Output the [x, y] coordinate of the center of the cell containing the given text.  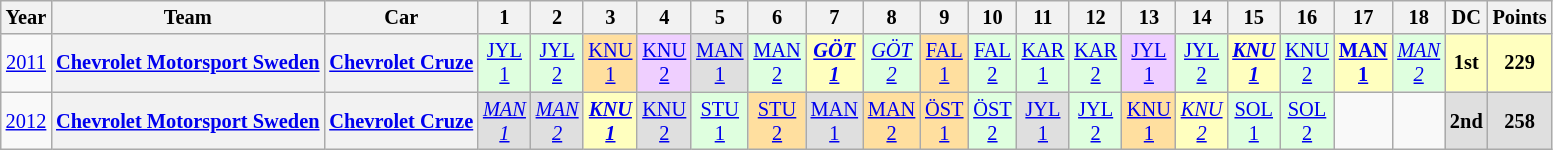
Year [26, 17]
DC [1466, 17]
Car [401, 17]
13 [1149, 17]
STU2 [776, 121]
229 [1520, 63]
10 [992, 17]
STU1 [720, 121]
9 [944, 17]
Team [188, 17]
5 [720, 17]
FAL2 [992, 63]
4 [664, 17]
FAL1 [944, 63]
GÖT1 [834, 63]
12 [1096, 17]
6 [776, 17]
2 [558, 17]
11 [1044, 17]
SOL2 [1307, 121]
1st [1466, 63]
18 [1418, 17]
17 [1363, 17]
258 [1520, 121]
3 [610, 17]
14 [1202, 17]
2nd [1466, 121]
SOL1 [1254, 121]
16 [1307, 17]
7 [834, 17]
15 [1254, 17]
ÖST2 [992, 121]
GÖT2 [892, 63]
8 [892, 17]
Points [1520, 17]
2011 [26, 63]
KAR2 [1096, 63]
1 [504, 17]
2012 [26, 121]
KAR1 [1044, 63]
ÖST1 [944, 121]
